Extract the (x, y) coordinate from the center of the cell holding the provided text.  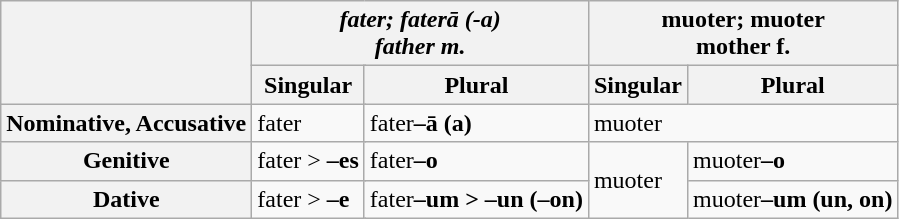
Genitive (126, 161)
muoter–um (un, on) (793, 199)
fater–um > –un (–on) (476, 199)
fater (308, 123)
fater > –es (308, 161)
Nominative, Accusative (126, 123)
muoter–o (793, 161)
Dative (126, 199)
fater > –e (308, 199)
fater–ā (a) (476, 123)
muoter; muoter mother f. (743, 34)
fater–o (476, 161)
fater; faterā (-a) father m. (420, 34)
